Pinpoint the cell where the given text exists, returning its (X, Y) midpoint coordinate. 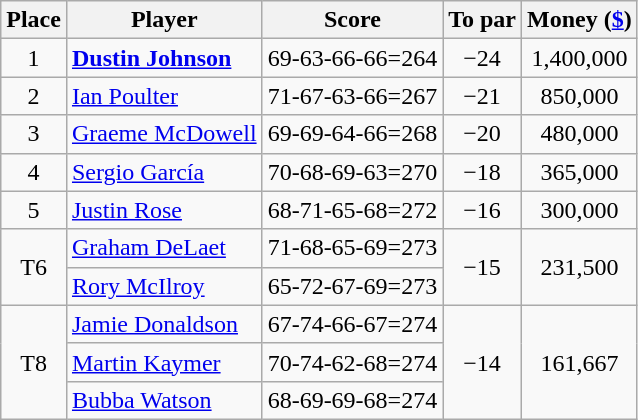
−20 (482, 134)
68-69-69-68=274 (352, 400)
T6 (34, 267)
4 (34, 172)
161,667 (580, 362)
Score (352, 20)
1 (34, 58)
Justin Rose (164, 210)
231,500 (580, 267)
−24 (482, 58)
5 (34, 210)
Graham DeLaet (164, 248)
71-67-63-66=267 (352, 96)
Bubba Watson (164, 400)
Money ($) (580, 20)
3 (34, 134)
300,000 (580, 210)
Jamie Donaldson (164, 324)
Ian Poulter (164, 96)
Dustin Johnson (164, 58)
−15 (482, 267)
Player (164, 20)
850,000 (580, 96)
−14 (482, 362)
2 (34, 96)
Sergio García (164, 172)
−18 (482, 172)
T8 (34, 362)
65-72-67-69=273 (352, 286)
68-71-65-68=272 (352, 210)
365,000 (580, 172)
480,000 (580, 134)
71-68-65-69=273 (352, 248)
69-69-64-66=268 (352, 134)
67-74-66-67=274 (352, 324)
Graeme McDowell (164, 134)
70-68-69-63=270 (352, 172)
To par (482, 20)
1,400,000 (580, 58)
Martin Kaymer (164, 362)
Place (34, 20)
69-63-66-66=264 (352, 58)
Rory McIlroy (164, 286)
70-74-62-68=274 (352, 362)
−16 (482, 210)
−21 (482, 96)
